For the text-containing cell, return its midpoint in [X, Y] coordinate format. 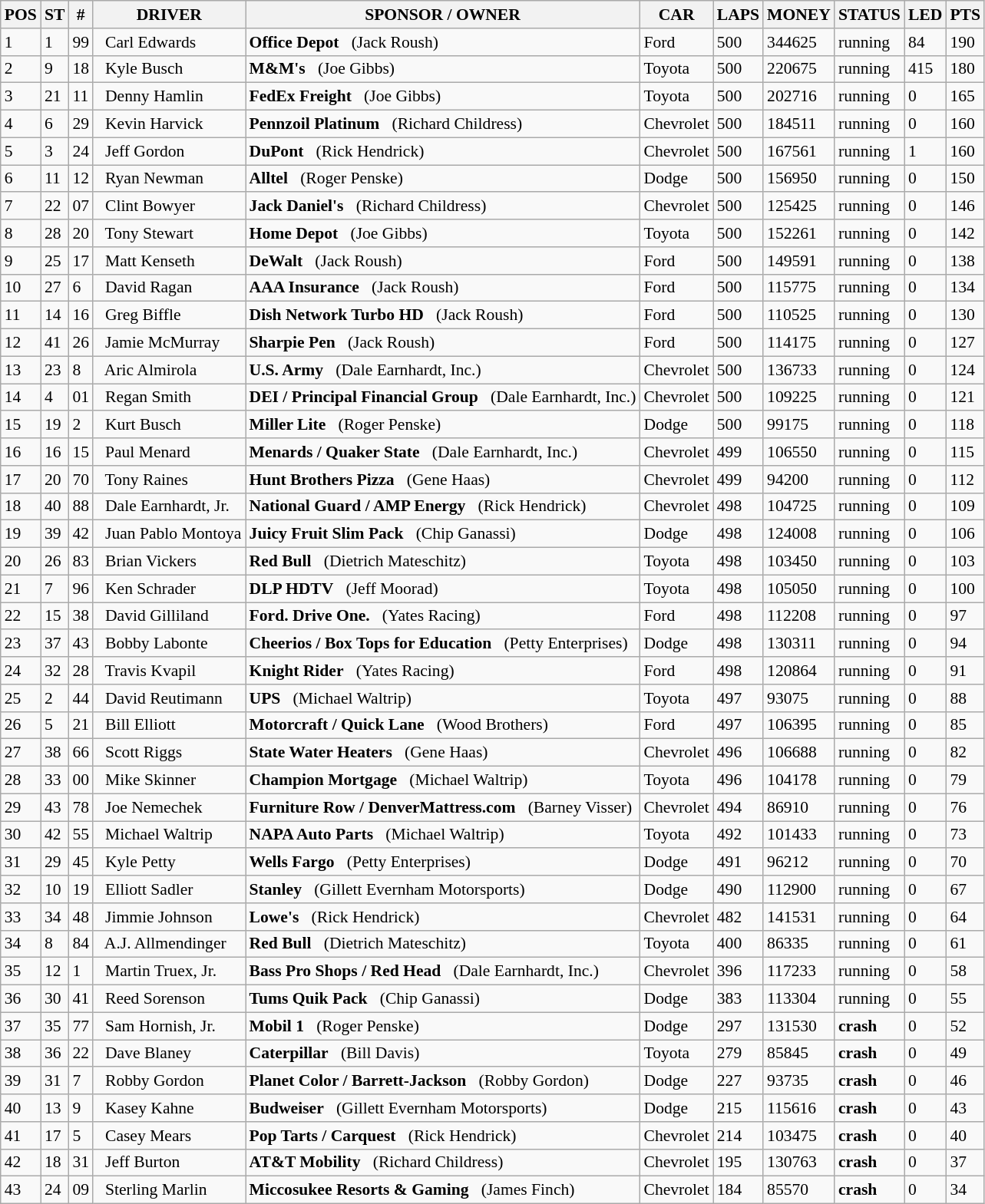
115 [965, 452]
130 [965, 315]
279 [739, 1054]
Ryan Newman [169, 179]
82 [965, 753]
215 [739, 1108]
Miller Lite (Roger Penske) [443, 425]
Pennzoil Platinum (Richard Childress) [443, 124]
105050 [798, 589]
Scott Riggs [169, 753]
94200 [798, 480]
Travis Kvapil [169, 671]
99175 [798, 425]
National Guard / AMP Energy (Rick Hendrick) [443, 506]
400 [739, 944]
Dave Blaney [169, 1054]
136733 [798, 370]
AT&T Mobility (Richard Childress) [443, 1163]
58 [965, 971]
Elliott Sadler [169, 889]
396 [739, 971]
85570 [798, 1190]
Jamie McMurray [169, 343]
Office Depot (Jack Roush) [443, 42]
114175 [798, 343]
96 [81, 589]
U.S. Army (Dale Earnhardt, Inc.) [443, 370]
Tums Quik Pack (Chip Ganassi) [443, 999]
Kurt Busch [169, 425]
PTS [965, 15]
Miccosukee Resorts & Gaming (James Finch) [443, 1190]
112 [965, 480]
Michael Waltrip [169, 835]
Reed Sorenson [169, 999]
POS [21, 15]
100 [965, 589]
118 [965, 425]
MONEY [798, 15]
491 [739, 863]
142 [965, 233]
297 [739, 1026]
184511 [798, 124]
Dish Network Turbo HD (Jack Roush) [443, 315]
AAA Insurance (Jack Roush) [443, 288]
# [81, 15]
Jeff Gordon [169, 151]
112208 [798, 616]
Casey Mears [169, 1136]
66 [81, 753]
99 [81, 42]
Juicy Fruit Slim Pack (Chip Ganassi) [443, 534]
Matt Kenseth [169, 261]
Wells Fargo (Petty Enterprises) [443, 863]
106 [965, 534]
52 [965, 1026]
214 [739, 1136]
Paul Menard [169, 452]
Hunt Brothers Pizza (Gene Haas) [443, 480]
180 [965, 69]
94 [965, 644]
DEI / Principal Financial Group (Dale Earnhardt, Inc.) [443, 397]
Jeff Burton [169, 1163]
106550 [798, 452]
DRIVER [169, 15]
184 [739, 1190]
DuPont (Rick Hendrick) [443, 151]
Regan Smith [169, 397]
130763 [798, 1163]
101433 [798, 835]
David Gilliland [169, 616]
64 [965, 917]
120864 [798, 671]
77 [81, 1026]
Knight Rider (Yates Racing) [443, 671]
113304 [798, 999]
FedEx Freight (Joe Gibbs) [443, 97]
127 [965, 343]
202716 [798, 97]
106395 [798, 725]
103450 [798, 562]
SPONSOR / OWNER [443, 15]
195 [739, 1163]
DLP HDTV (Jeff Moorad) [443, 589]
STATUS [869, 15]
61 [965, 944]
134 [965, 288]
44 [81, 698]
Motorcraft / Quick Lane (Wood Brothers) [443, 725]
UPS (Michael Waltrip) [443, 698]
Budweiser (Gillett Evernham Motorsports) [443, 1108]
CAR [676, 15]
124008 [798, 534]
83 [81, 562]
Carl Edwards [169, 42]
01 [81, 397]
93075 [798, 698]
Cheerios / Box Tops for Education (Petty Enterprises) [443, 644]
76 [965, 807]
106688 [798, 753]
07 [81, 206]
Aric Almirola [169, 370]
152261 [798, 233]
Jack Daniel's (Richard Childress) [443, 206]
104725 [798, 506]
Ken Schrader [169, 589]
130311 [798, 644]
141531 [798, 917]
Sharpie Pen (Jack Roush) [443, 343]
86335 [798, 944]
ST [55, 15]
73 [965, 835]
227 [739, 1081]
117233 [798, 971]
49 [965, 1054]
Sam Hornish, Jr. [169, 1026]
146 [965, 206]
Joe Nemechek [169, 807]
112900 [798, 889]
490 [739, 889]
Lowe's (Rick Hendrick) [443, 917]
91 [965, 671]
Planet Color / Barrett-Jackson (Robby Gordon) [443, 1081]
494 [739, 807]
Caterpillar (Bill Davis) [443, 1054]
97 [965, 616]
Champion Mortgage (Michael Waltrip) [443, 780]
NAPA Auto Parts (Michael Waltrip) [443, 835]
Mobil 1 (Roger Penske) [443, 1026]
Kasey Kahne [169, 1108]
Robby Gordon [169, 1081]
Kyle Busch [169, 69]
Denny Hamlin [169, 97]
165 [965, 97]
46 [965, 1081]
103 [965, 562]
103475 [798, 1136]
Juan Pablo Montoya [169, 534]
344625 [798, 42]
149591 [798, 261]
Bill Elliott [169, 725]
Ford. Drive One. (Yates Racing) [443, 616]
79 [965, 780]
00 [81, 780]
383 [739, 999]
Alltel (Roger Penske) [443, 179]
121 [965, 397]
Mike Skinner [169, 780]
220675 [798, 69]
Martin Truex, Jr. [169, 971]
125425 [798, 206]
78 [81, 807]
131530 [798, 1026]
109 [965, 506]
156950 [798, 179]
85 [965, 725]
Menards / Quaker State (Dale Earnhardt, Inc.) [443, 452]
Kyle Petty [169, 863]
482 [739, 917]
Dale Earnhardt, Jr. [169, 506]
150 [965, 179]
138 [965, 261]
Home Depot (Joe Gibbs) [443, 233]
104178 [798, 780]
115775 [798, 288]
492 [739, 835]
190 [965, 42]
85845 [798, 1054]
A.J. Allmendinger [169, 944]
LAPS [739, 15]
Kevin Harvick [169, 124]
LED [926, 15]
State Water Heaters (Gene Haas) [443, 753]
M&M's (Joe Gibbs) [443, 69]
Clint Bowyer [169, 206]
109225 [798, 397]
David Ragan [169, 288]
Sterling Marlin [169, 1190]
Greg Biffle [169, 315]
415 [926, 69]
45 [81, 863]
Pop Tarts / Carquest (Rick Hendrick) [443, 1136]
David Reutimann [169, 698]
167561 [798, 151]
96212 [798, 863]
Tony Stewart [169, 233]
Jimmie Johnson [169, 917]
110525 [798, 315]
Bobby Labonte [169, 644]
Furniture Row / DenverMattress.com (Barney Visser) [443, 807]
67 [965, 889]
Bass Pro Shops / Red Head (Dale Earnhardt, Inc.) [443, 971]
86910 [798, 807]
48 [81, 917]
Tony Raines [169, 480]
09 [81, 1190]
Stanley (Gillett Evernham Motorsports) [443, 889]
115616 [798, 1108]
124 [965, 370]
Brian Vickers [169, 562]
93735 [798, 1081]
DeWalt (Jack Roush) [443, 261]
